Extract the (x, y) coordinate from the center of the cell holding the provided text.  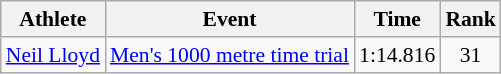
Time (397, 19)
31 (470, 55)
Rank (470, 19)
1:14.816 (397, 55)
Neil Lloyd (53, 55)
Event (230, 19)
Athlete (53, 19)
Men's 1000 metre time trial (230, 55)
